Output the (x, y) coordinate of the center of the cell containing the given text.  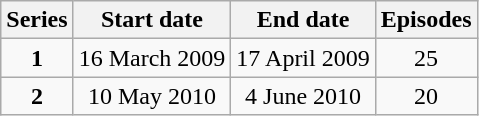
20 (426, 96)
Episodes (426, 20)
2 (37, 96)
Series (37, 20)
End date (303, 20)
4 June 2010 (303, 96)
16 March 2009 (152, 58)
1 (37, 58)
10 May 2010 (152, 96)
25 (426, 58)
Start date (152, 20)
17 April 2009 (303, 58)
